Identify which cell holds the provided text, then report its (x, y) central coordinate. 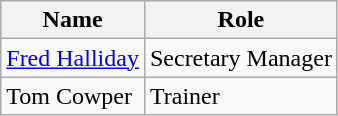
Role (240, 20)
Tom Cowper (73, 96)
Trainer (240, 96)
Fred Halliday (73, 58)
Secretary Manager (240, 58)
Name (73, 20)
